Determine the [x, y] coordinate at the center of the cell enclosing the given text.  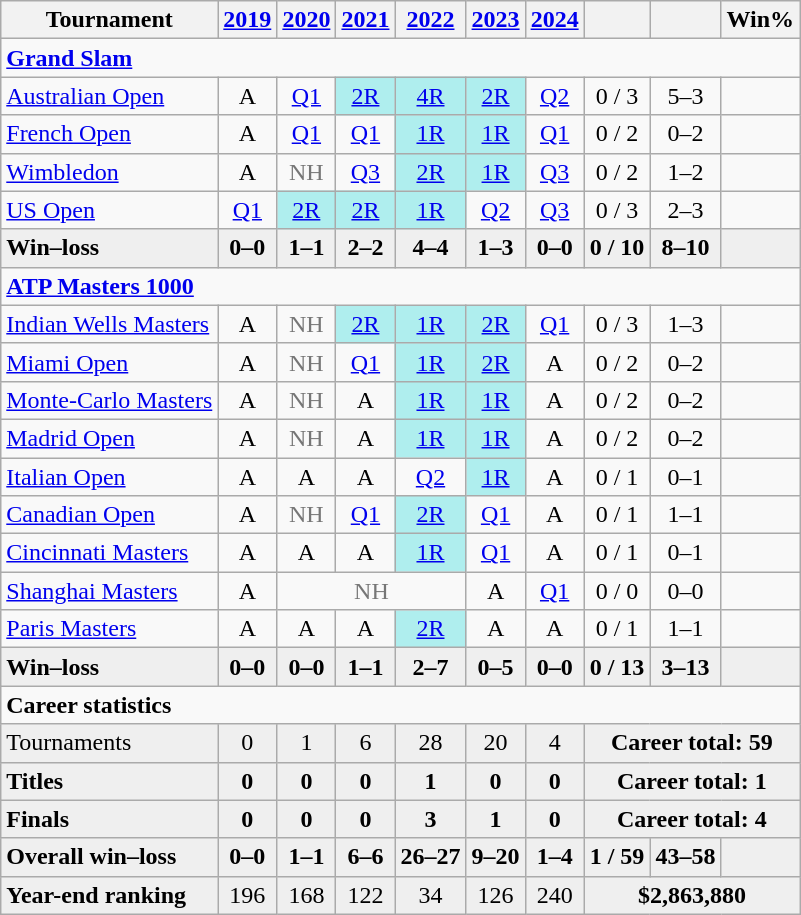
4R [430, 96]
3 [430, 819]
Career total: 1 [692, 781]
Win% [760, 20]
196 [248, 895]
6–6 [366, 857]
122 [366, 895]
ATP Masters 1000 [400, 286]
6 [366, 743]
Canadian Open [110, 515]
5–3 [686, 96]
2–3 [686, 210]
4–4 [430, 248]
Year-end ranking [110, 895]
Indian Wells Masters [110, 324]
Titles [110, 781]
Monte-Carlo Masters [110, 400]
0 / 10 [617, 248]
26–27 [430, 857]
Finals [110, 819]
Grand Slam [400, 58]
Miami Open [110, 362]
43–58 [686, 857]
126 [496, 895]
34 [430, 895]
28 [430, 743]
3–13 [686, 667]
2021 [366, 20]
1 / 59 [617, 857]
1–4 [554, 857]
Tournaments [110, 743]
Career total: 59 [692, 743]
2022 [430, 20]
168 [306, 895]
Career total: 4 [692, 819]
4 [554, 743]
Madrid Open [110, 438]
20 [496, 743]
0 / 13 [617, 667]
Overall win–loss [110, 857]
Australian Open [110, 96]
Cincinnati Masters [110, 553]
2020 [306, 20]
Wimbledon [110, 172]
1–2 [686, 172]
Shanghai Masters [110, 591]
Career statistics [400, 705]
0–5 [496, 667]
8–10 [686, 248]
French Open [110, 134]
2–2 [366, 248]
0 / 0 [617, 591]
2023 [496, 20]
2019 [248, 20]
Tournament [110, 20]
Paris Masters [110, 629]
2024 [554, 20]
$2,863,880 [692, 895]
240 [554, 895]
US Open [110, 210]
Italian Open [110, 477]
2–7 [430, 667]
9–20 [496, 857]
